Provide the (X, Y) coordinate of the cell's center where the given text is located.  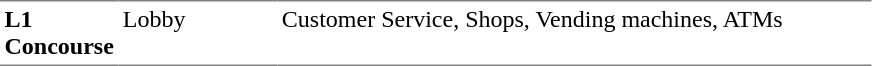
Customer Service, Shops, Vending machines, ATMs (574, 33)
Lobby (198, 33)
L1Concourse (59, 33)
